Determine the (x, y) coordinate at the center of the cell enclosing the given text.  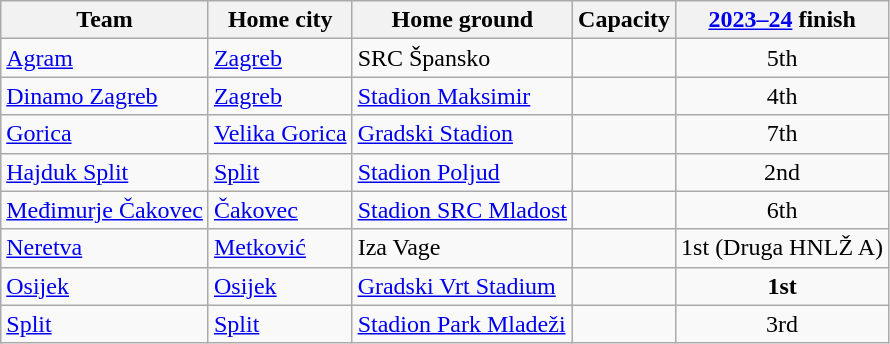
3rd (782, 324)
4th (782, 96)
Team (105, 20)
Capacity (624, 20)
2nd (782, 172)
SRC Špansko (462, 58)
Čakovec (280, 210)
Iza Vage (462, 248)
Home city (280, 20)
Hajduk Split (105, 172)
Metković (280, 248)
Stadion Poljud (462, 172)
Neretva (105, 248)
Stadion SRC Mladost (462, 210)
Velika Gorica (280, 134)
6th (782, 210)
7th (782, 134)
Gradski Vrt Stadium (462, 286)
Međimurje Čakovec (105, 210)
1st (Druga HNLŽ A) (782, 248)
Stadion Park Mladeži (462, 324)
Gorica (105, 134)
1st (782, 286)
Home ground (462, 20)
2023–24 finish (782, 20)
Gradski Stadion (462, 134)
Stadion Maksimir (462, 96)
Dinamo Zagreb (105, 96)
5th (782, 58)
Agram (105, 58)
